Return (X, Y) of the center of cell containing provided text 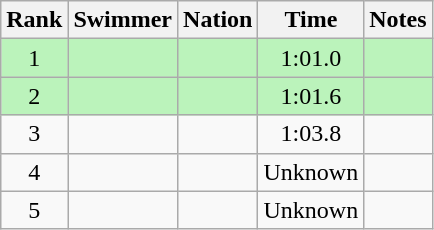
4 (34, 172)
3 (34, 134)
Nation (218, 20)
1:01.6 (311, 96)
Rank (34, 20)
2 (34, 96)
Notes (398, 20)
1:01.0 (311, 58)
1:03.8 (311, 134)
Swimmer (123, 20)
1 (34, 58)
Time (311, 20)
5 (34, 210)
